Extract the (x, y) coordinate from the center of the cell holding the provided text.  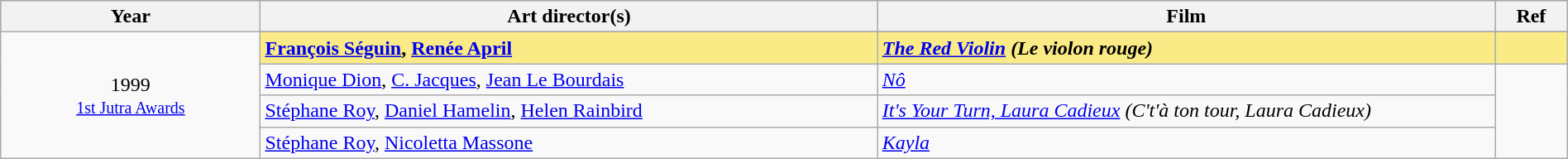
Kayla (1186, 142)
Stéphane Roy, Nicoletta Massone (569, 142)
It's Your Turn, Laura Cadieux (C't'à ton tour, Laura Cadieux) (1186, 111)
Film (1186, 17)
Year (131, 17)
Nô (1186, 79)
Monique Dion, C. Jacques, Jean Le Bourdais (569, 79)
The Red Violin (Le violon rouge) (1186, 48)
Stéphane Roy, Daniel Hamelin, Helen Rainbird (569, 111)
François Séguin, Renée April (569, 48)
Art director(s) (569, 17)
1999 1st Jutra Awards (131, 95)
Ref (1532, 17)
